For the text-containing cell, return its midpoint in (x, y) coordinate format. 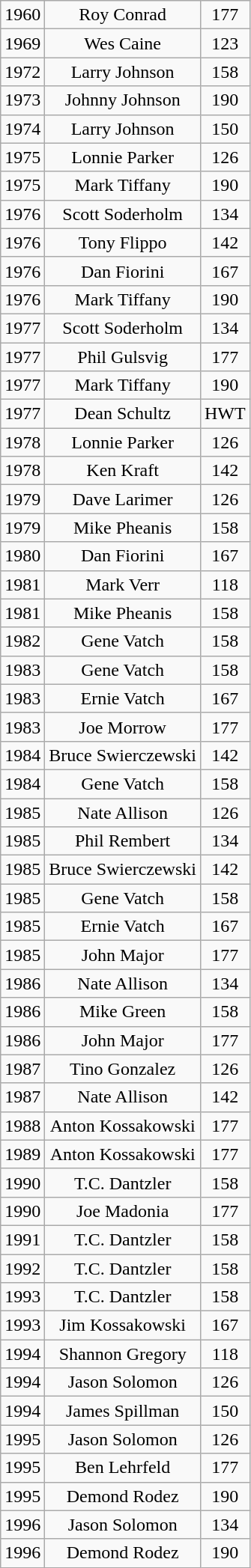
Jim Kossakowski (123, 1326)
Joe Madonia (123, 1211)
Ken Kraft (123, 471)
1992 (22, 1269)
1982 (22, 641)
Phil Gulsvig (123, 357)
Dave Larimer (123, 499)
Tino Gonzalez (123, 1069)
Wes Caine (123, 43)
123 (225, 43)
Shannon Gregory (123, 1354)
1972 (22, 72)
Joe Morrow (123, 727)
Ben Lehrfeld (123, 1468)
1988 (22, 1126)
1969 (22, 43)
James Spillman (123, 1411)
Mark Verr (123, 585)
1974 (22, 129)
HWT (225, 414)
1960 (22, 15)
Dean Schultz (123, 414)
Roy Conrad (123, 15)
1973 (22, 100)
1991 (22, 1239)
Phil Rembert (123, 841)
Johnny Johnson (123, 100)
Tony Flippo (123, 242)
1980 (22, 556)
1989 (22, 1154)
Mike Green (123, 1012)
